Output the (X, Y) coordinate of the center of the cell containing the given text.  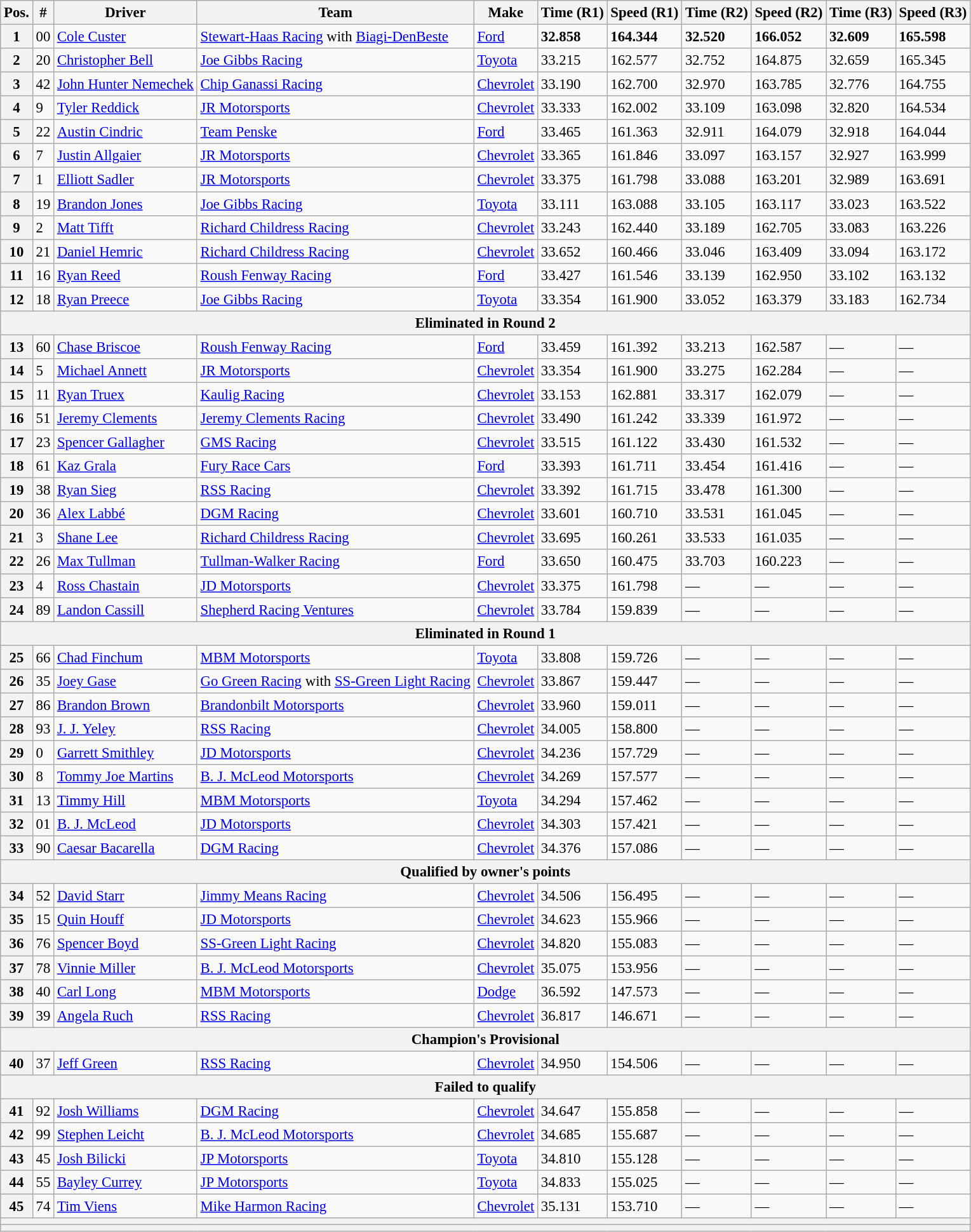
89 (43, 610)
33.430 (717, 443)
155.966 (645, 920)
33.533 (717, 538)
12 (17, 299)
Champion's Provisional (485, 1039)
33.190 (573, 84)
33.427 (573, 275)
Dodge (506, 991)
33.465 (573, 132)
164.755 (933, 84)
146.671 (645, 1015)
SS-Green Light Racing (335, 944)
163.379 (789, 299)
155.083 (645, 944)
Carl Long (126, 991)
32.520 (717, 37)
164.079 (789, 132)
163.691 (933, 180)
Mike Harmon Racing (335, 1207)
32 (17, 824)
14 (17, 371)
Vinnie Miller (126, 968)
29 (17, 753)
162.002 (645, 108)
33.365 (573, 156)
162.587 (789, 347)
Kaz Grala (126, 466)
Cole Custer (126, 37)
161.363 (645, 132)
162.734 (933, 299)
Shepherd Racing Ventures (335, 610)
Stewart-Haas Racing with Biagi-DenBeste (335, 37)
Timmy Hill (126, 801)
159.726 (645, 657)
76 (43, 944)
33.650 (573, 562)
34.005 (573, 729)
34.236 (573, 753)
154.506 (645, 1063)
155.025 (645, 1182)
GMS Racing (335, 443)
33.052 (717, 299)
78 (43, 968)
164.534 (933, 108)
Ryan Sieg (126, 490)
Driver (126, 13)
155.687 (645, 1135)
163.088 (645, 204)
35.075 (573, 968)
J. J. Yeley (126, 729)
32.609 (861, 37)
33.109 (717, 108)
Jimmy Means Racing (335, 896)
Max Tullman (126, 562)
35.131 (573, 1207)
34.647 (573, 1111)
33.105 (717, 204)
74 (43, 1207)
Ryan Preece (126, 299)
155.858 (645, 1111)
32.970 (717, 84)
33.339 (717, 418)
Austin Cindric (126, 132)
Speed (R2) (789, 13)
Team Penske (335, 132)
92 (43, 1111)
162.284 (789, 371)
Spencer Gallagher (126, 443)
33.784 (573, 610)
156.495 (645, 896)
157.421 (645, 824)
30 (17, 777)
34.623 (573, 920)
Time (R1) (573, 13)
34.820 (573, 944)
Shane Lee (126, 538)
01 (43, 824)
33.153 (573, 394)
33.215 (573, 60)
161.546 (645, 275)
Qualified by owner's points (485, 872)
163.157 (789, 156)
34.376 (573, 848)
33.088 (717, 180)
36.817 (573, 1015)
Eliminated in Round 1 (485, 633)
161.846 (645, 156)
33.213 (717, 347)
33.490 (573, 418)
159.011 (645, 705)
Tim Viens (126, 1207)
Chase Briscoe (126, 347)
99 (43, 1135)
90 (43, 848)
33 (17, 848)
161.715 (645, 490)
33.275 (717, 371)
33.515 (573, 443)
Daniel Hemric (126, 251)
147.573 (645, 991)
Bayley Currey (126, 1182)
Caesar Bacarella (126, 848)
28 (17, 729)
32.918 (861, 132)
34.294 (573, 801)
61 (43, 466)
Tyler Reddick (126, 108)
52 (43, 896)
Josh Bilicki (126, 1158)
163.201 (789, 180)
32.858 (573, 37)
157.462 (645, 801)
86 (43, 705)
Jeremy Clements (126, 418)
25 (17, 657)
161.122 (645, 443)
162.700 (645, 84)
163.226 (933, 227)
33.808 (573, 657)
Go Green Racing with SS-Green Light Racing (335, 681)
34.950 (573, 1063)
160.710 (645, 514)
33.023 (861, 204)
161.711 (645, 466)
Tommy Joe Martins (126, 777)
6 (17, 156)
161.416 (789, 466)
Chip Ganassi Racing (335, 84)
165.598 (933, 37)
33.094 (861, 251)
Brandon Jones (126, 204)
00 (43, 37)
153.710 (645, 1207)
162.705 (789, 227)
10 (17, 251)
161.392 (645, 347)
# (43, 13)
163.409 (789, 251)
162.950 (789, 275)
Time (R2) (717, 13)
Time (R3) (861, 13)
Quin Houff (126, 920)
161.300 (789, 490)
166.052 (789, 37)
158.800 (645, 729)
160.466 (645, 251)
33.652 (573, 251)
David Starr (126, 896)
161.045 (789, 514)
32.927 (861, 156)
60 (43, 347)
66 (43, 657)
Eliminated in Round 2 (485, 323)
164.875 (789, 60)
34.303 (573, 824)
34.685 (573, 1135)
33.703 (717, 562)
163.522 (933, 204)
Alex Labbé (126, 514)
33.392 (573, 490)
17 (17, 443)
33.189 (717, 227)
Michael Annett (126, 371)
33.139 (717, 275)
Speed (R1) (645, 13)
163.999 (933, 156)
Garrett Smithley (126, 753)
Josh Williams (126, 1111)
55 (43, 1182)
32.752 (717, 60)
27 (17, 705)
32.911 (717, 132)
31 (17, 801)
155.128 (645, 1158)
33.960 (573, 705)
162.440 (645, 227)
33.454 (717, 466)
161.242 (645, 418)
157.729 (645, 753)
33.102 (861, 275)
36.592 (573, 991)
157.086 (645, 848)
162.577 (645, 60)
Christopher Bell (126, 60)
Ryan Truex (126, 394)
163.132 (933, 275)
164.044 (933, 132)
34.506 (573, 896)
Brandonbilt Motorsports (335, 705)
34.810 (573, 1158)
41 (17, 1111)
John Hunter Nemechek (126, 84)
162.079 (789, 394)
161.532 (789, 443)
159.447 (645, 681)
Brandon Brown (126, 705)
33.531 (717, 514)
Fury Race Cars (335, 466)
163.172 (933, 251)
Ryan Reed (126, 275)
161.972 (789, 418)
33.393 (573, 466)
Elliott Sadler (126, 180)
Pos. (17, 13)
160.475 (645, 562)
Make (506, 13)
Justin Allgaier (126, 156)
Failed to qualify (485, 1087)
Jeremy Clements Racing (335, 418)
32.820 (861, 108)
164.344 (645, 37)
33.601 (573, 514)
Jeff Green (126, 1063)
33.317 (717, 394)
Chad Finchum (126, 657)
34.269 (573, 777)
Speed (R3) (933, 13)
Kaulig Racing (335, 394)
163.098 (789, 108)
153.956 (645, 968)
Stephen Leicht (126, 1135)
Tullman-Walker Racing (335, 562)
33.243 (573, 227)
B. J. McLeod (126, 824)
33.097 (717, 156)
165.345 (933, 60)
24 (17, 610)
43 (17, 1158)
Angela Ruch (126, 1015)
33.046 (717, 251)
159.839 (645, 610)
33.083 (861, 227)
162.881 (645, 394)
33.478 (717, 490)
32.776 (861, 84)
Joey Gase (126, 681)
44 (17, 1182)
34 (17, 896)
Ross Chastain (126, 586)
32.989 (861, 180)
34.833 (573, 1182)
93 (43, 729)
Matt Tifft (126, 227)
33.111 (573, 204)
33.459 (573, 347)
163.117 (789, 204)
160.223 (789, 562)
33.867 (573, 681)
Landon Cassill (126, 610)
157.577 (645, 777)
33.183 (861, 299)
161.035 (789, 538)
32.659 (861, 60)
33.695 (573, 538)
Spencer Boyd (126, 944)
163.785 (789, 84)
Team (335, 13)
33.333 (573, 108)
51 (43, 418)
0 (43, 753)
160.261 (645, 538)
